Scan for the cell matching the given text and deliver its (X, Y) coordinate at center. 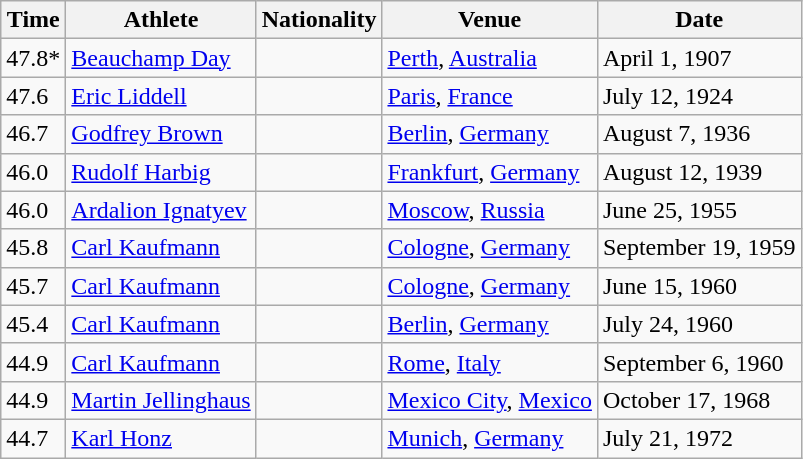
44.7 (34, 438)
July 21, 1972 (699, 438)
47.8* (34, 58)
Moscow, Russia (490, 210)
September 6, 1960 (699, 362)
46.7 (34, 134)
June 15, 1960 (699, 286)
Venue (490, 20)
Rome, Italy (490, 362)
45.7 (34, 286)
Athlete (161, 20)
July 12, 1924 (699, 96)
Godfrey Brown (161, 134)
July 24, 1960 (699, 324)
45.4 (34, 324)
April 1, 1907 (699, 58)
June 25, 1955 (699, 210)
Rudolf Harbig (161, 172)
Ardalion Ignatyev (161, 210)
Mexico City, Mexico (490, 400)
September 19, 1959 (699, 248)
Frankfurt, Germany (490, 172)
45.8 (34, 248)
Martin Jellinghaus (161, 400)
Paris, France (490, 96)
Beauchamp Day (161, 58)
Perth, Australia (490, 58)
47.6 (34, 96)
August 12, 1939 (699, 172)
Nationality (319, 20)
October 17, 1968 (699, 400)
August 7, 1936 (699, 134)
Time (34, 20)
Munich, Germany (490, 438)
Eric Liddell (161, 96)
Date (699, 20)
Karl Honz (161, 438)
